Find where the given text appears and provide that cell's center as [X, Y] coordinate. 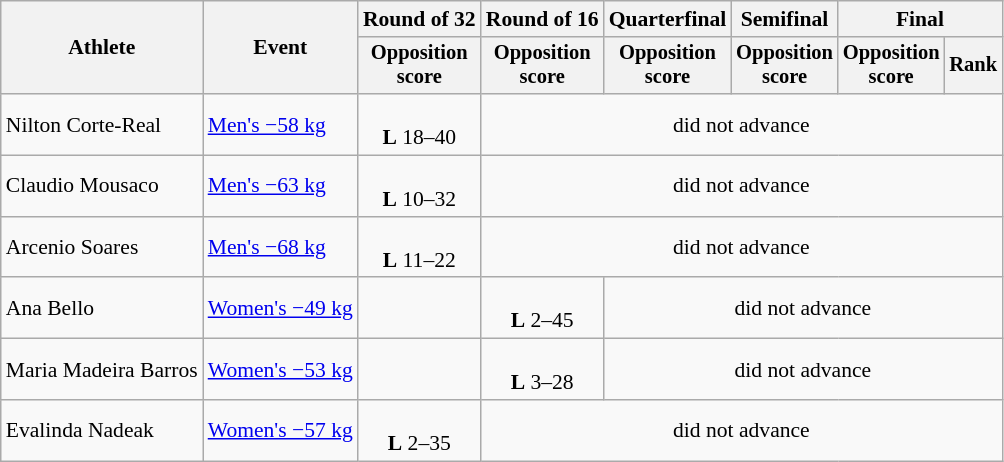
Men's −68 kg [280, 248]
Round of 16 [542, 19]
L 10–32 [420, 186]
Women's −53 kg [280, 370]
Event [280, 48]
Nilton Corte-Real [102, 124]
Round of 32 [420, 19]
Rank [973, 66]
L 18–40 [420, 124]
Athlete [102, 48]
Maria Madeira Barros [102, 370]
Women's −57 kg [280, 430]
L 3–28 [542, 370]
Claudio Mousaco [102, 186]
Men's −58 kg [280, 124]
Evalinda Nadeak [102, 430]
Men's −63 kg [280, 186]
Quarterfinal [668, 19]
L 2–35 [420, 430]
Ana Bello [102, 308]
Final [920, 19]
Semifinal [784, 19]
Women's −49 kg [280, 308]
L 11–22 [420, 248]
Arcenio Soares [102, 248]
L 2–45 [542, 308]
